Identify which cell holds the provided text, then report its [x, y] central coordinate. 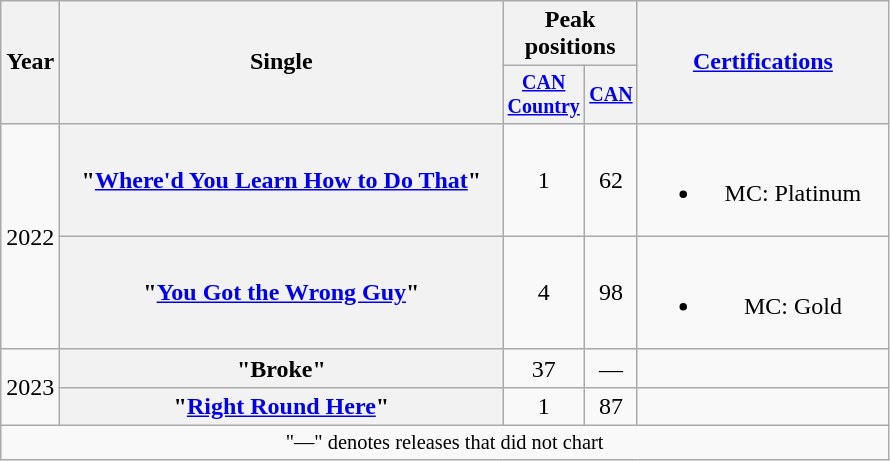
Certifications [762, 62]
62 [612, 180]
"You Got the Wrong Guy" [282, 292]
MC: Platinum [762, 180]
Year [30, 62]
"—" denotes releases that did not chart [445, 443]
CANCountry [544, 94]
— [612, 368]
"Where'd You Learn How to Do That" [282, 180]
2022 [30, 236]
"Broke" [282, 368]
37 [544, 368]
2023 [30, 387]
87 [612, 406]
4 [544, 292]
CAN [612, 94]
Peakpositions [570, 34]
98 [612, 292]
Single [282, 62]
"Right Round Here" [282, 406]
MC: Gold [762, 292]
